Pinpoint the cell where the given text exists, returning its (X, Y) midpoint coordinate. 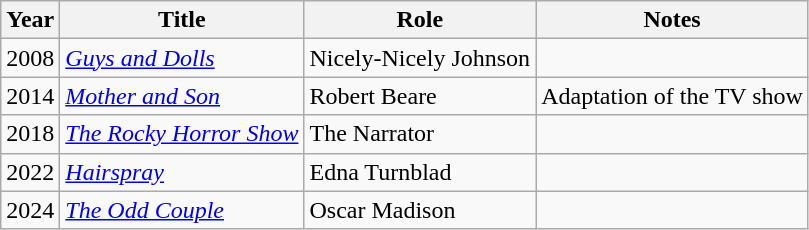
Hairspray (182, 172)
The Odd Couple (182, 210)
The Narrator (420, 134)
Notes (672, 20)
Robert Beare (420, 96)
Role (420, 20)
2024 (30, 210)
2018 (30, 134)
Nicely-Nicely Johnson (420, 58)
The Rocky Horror Show (182, 134)
2014 (30, 96)
Guys and Dolls (182, 58)
Oscar Madison (420, 210)
2022 (30, 172)
Edna Turnblad (420, 172)
Mother and Son (182, 96)
Title (182, 20)
2008 (30, 58)
Year (30, 20)
Adaptation of the TV show (672, 96)
